Detect which cell encompasses the target text, then output its (X, Y) center coordinate. 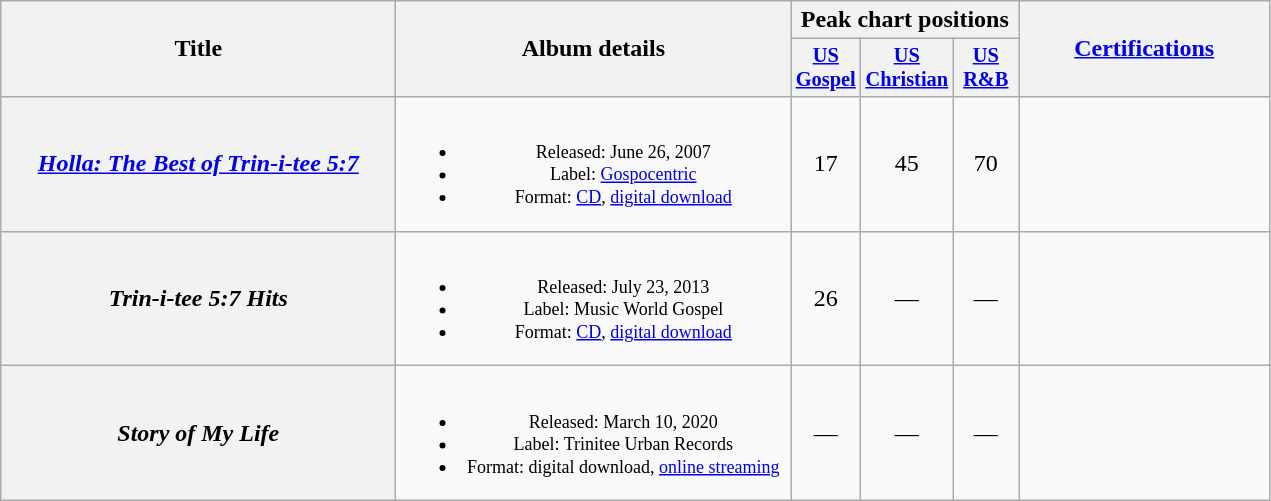
Trin-i-tee 5:7 Hits (198, 298)
Certifications (1144, 49)
US Gospel (826, 68)
45 (907, 164)
26 (826, 298)
17 (826, 164)
Holla: The Best of Trin-i-tee 5:7 (198, 164)
US R&B (986, 68)
Story of My Life (198, 434)
Released: March 10, 2020Label: Trinitee Urban RecordsFormat: digital download, online streaming (594, 434)
Peak chart positions (905, 20)
Album details (594, 49)
US Christian (907, 68)
Released: July 23, 2013Label: Music World GospelFormat: CD, digital download (594, 298)
Released: June 26, 2007Label: GospocentricFormat: CD, digital download (594, 164)
Title (198, 49)
70 (986, 164)
